For the text-containing cell, return its midpoint in (X, Y) coordinate format. 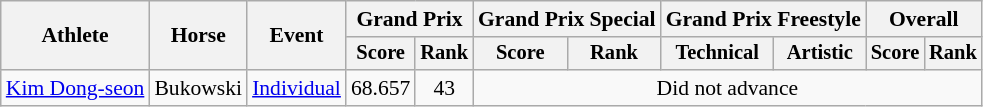
Grand Prix (410, 19)
Artistic (820, 54)
Did not advance (728, 88)
Grand Prix Special (567, 19)
Athlete (76, 36)
Bukowski (198, 88)
Kim Dong-seon (76, 88)
43 (444, 88)
Individual (296, 88)
Technical (718, 54)
Overall (924, 19)
68.657 (380, 88)
Grand Prix Freestyle (764, 19)
Horse (198, 36)
Event (296, 36)
